Identify which cell holds the provided text, then report its (X, Y) central coordinate. 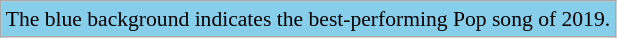
The blue background indicates the best-performing Pop song of 2019. (308, 19)
